Detect which cell encompasses the target text, then output its (X, Y) center coordinate. 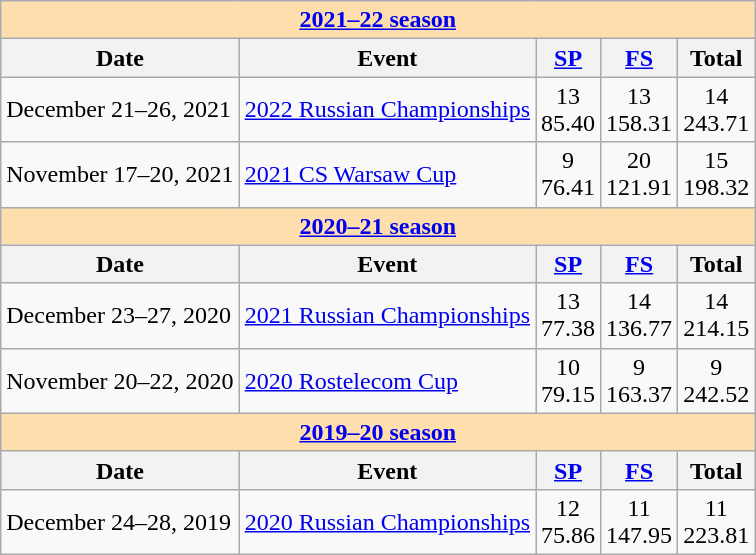
9 76.41 (568, 174)
December 21–26, 2021 (120, 110)
2020 Russian Championships (387, 522)
11 223.81 (716, 522)
10 79.15 (568, 380)
2021 Russian Championships (387, 316)
13 77.38 (568, 316)
13 158.31 (640, 110)
11 147.95 (640, 522)
2021 CS Warsaw Cup (387, 174)
9 242.52 (716, 380)
November 20–22, 2020 (120, 380)
14 214.15 (716, 316)
2021–22 season (378, 20)
December 24–28, 2019 (120, 522)
20 121.91 (640, 174)
12 75.86 (568, 522)
13 85.40 (568, 110)
15 198.32 (716, 174)
2020 Rostelecom Cup (387, 380)
14 136.77 (640, 316)
14 243.71 (716, 110)
2020–21 season (378, 226)
2022 Russian Championships (387, 110)
9 163.37 (640, 380)
November 17–20, 2021 (120, 174)
2019–20 season (378, 432)
December 23–27, 2020 (120, 316)
